Output the (X, Y) coordinate of the center of the cell containing the given text.  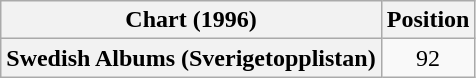
Chart (1996) (191, 20)
Position (428, 20)
92 (428, 58)
Swedish Albums (Sverigetopplistan) (191, 58)
